Pinpoint the cell where the given text exists, returning its [X, Y] midpoint coordinate. 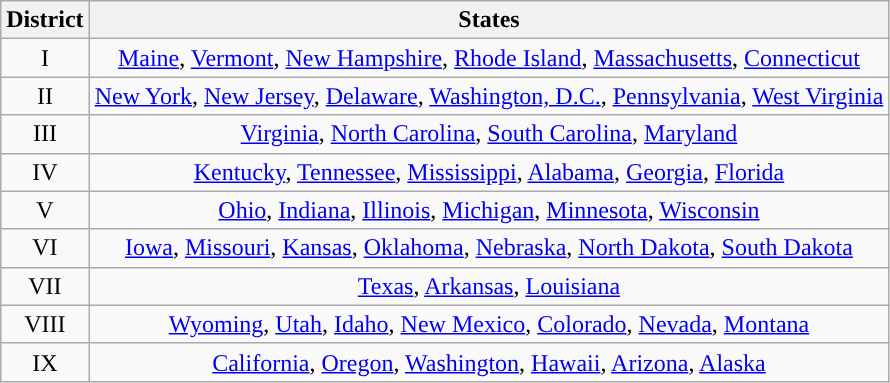
II [45, 96]
Kentucky, Tennessee, Mississippi, Alabama, Georgia, Florida [489, 172]
District [45, 20]
VII [45, 286]
VIII [45, 324]
Wyoming, Utah, Idaho, New Mexico, Colorado, Nevada, Montana [489, 324]
New York, New Jersey, Delaware, Washington, D.C., Pennsylvania, West Virginia [489, 96]
Ohio, Indiana, Illinois, Michigan, Minnesota, Wisconsin [489, 210]
Virginia, North Carolina, South Carolina, Maryland [489, 134]
V [45, 210]
States [489, 20]
California, Oregon, Washington, Hawaii, Arizona, Alaska [489, 362]
Texas, Arkansas, Louisiana [489, 286]
I [45, 58]
Maine, Vermont, New Hampshire, Rhode Island, Massachusetts, Connecticut [489, 58]
Iowa, Missouri, Kansas, Oklahoma, Nebraska, North Dakota, South Dakota [489, 248]
IV [45, 172]
III [45, 134]
VI [45, 248]
IX [45, 362]
